Find where the given text appears and provide that cell's center as (x, y) coordinate. 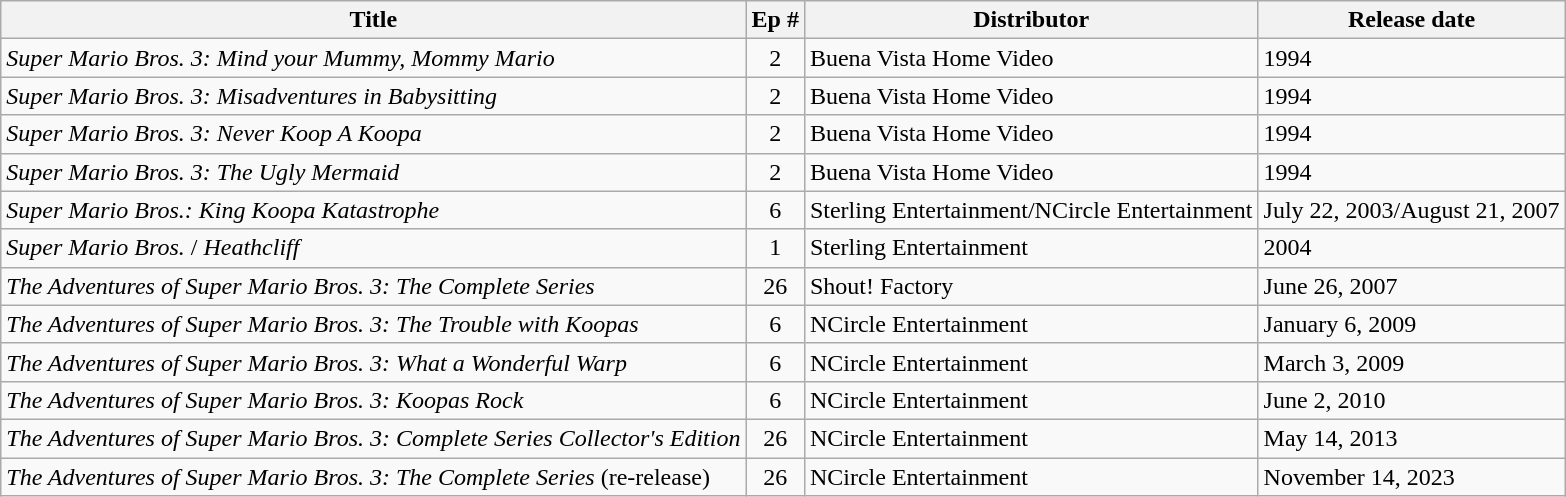
The Adventures of Super Mario Bros. 3: The Complete Series (374, 286)
Super Mario Bros. 3: Mind your Mummy, Mommy Mario (374, 58)
Shout! Factory (1031, 286)
Super Mario Bros. 3: Misadventures in Babysitting (374, 96)
2004 (1412, 248)
Super Mario Bros. 3: Never Koop A Koopa (374, 134)
Sterling Entertainment/NCircle Entertainment (1031, 210)
Ep # (775, 20)
May 14, 2013 (1412, 438)
Release date (1412, 20)
The Adventures of Super Mario Bros. 3: What a Wonderful Warp (374, 362)
The Adventures of Super Mario Bros. 3: Koopas Rock (374, 400)
January 6, 2009 (1412, 324)
June 26, 2007 (1412, 286)
Distributor (1031, 20)
Super Mario Bros. 3: The Ugly Mermaid (374, 172)
March 3, 2009 (1412, 362)
The Adventures of Super Mario Bros. 3: Complete Series Collector's Edition (374, 438)
Super Mario Bros. / Heathcliff (374, 248)
July 22, 2003/August 21, 2007 (1412, 210)
November 14, 2023 (1412, 477)
Super Mario Bros.: King Koopa Katastrophe (374, 210)
The Adventures of Super Mario Bros. 3: The Trouble with Koopas (374, 324)
June 2, 2010 (1412, 400)
1 (775, 248)
Sterling Entertainment (1031, 248)
The Adventures of Super Mario Bros. 3: The Complete Series (re-release) (374, 477)
Title (374, 20)
